Detect which cell encompasses the target text, then output its [X, Y] center coordinate. 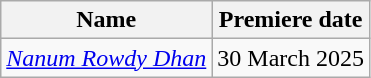
Premiere date [291, 20]
Nanum Rowdy Dhan [106, 58]
30 March 2025 [291, 58]
Name [106, 20]
